Identify which cell holds the provided text, then report its (X, Y) central coordinate. 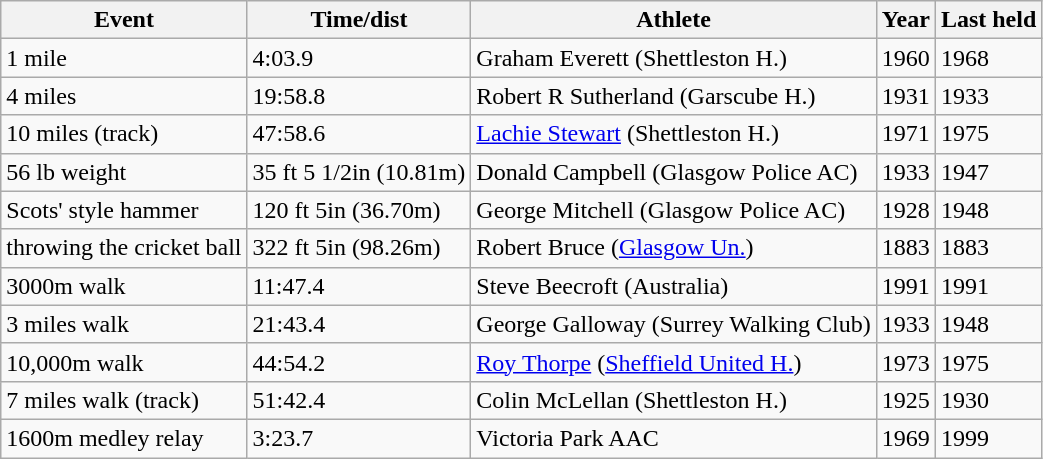
51:42.4 (359, 400)
1931 (906, 96)
Steve Beecroft (Australia) (674, 286)
47:58.6 (359, 134)
1947 (988, 172)
1968 (988, 58)
1 mile (124, 58)
Time/dist (359, 20)
11:47.4 (359, 286)
1930 (988, 400)
44:54.2 (359, 362)
Lachie Stewart (Shettleston H.) (674, 134)
1925 (906, 400)
Scots' style hammer (124, 210)
120 ft 5in (36.70m) (359, 210)
Event (124, 20)
7 miles walk (track) (124, 400)
21:43.4 (359, 324)
3:23.7 (359, 438)
1973 (906, 362)
Last held (988, 20)
322 ft 5in (98.26m) (359, 248)
Athlete (674, 20)
Victoria Park AAC (674, 438)
3000m walk (124, 286)
19:58.8 (359, 96)
throwing the cricket ball (124, 248)
George Galloway (Surrey Walking Club) (674, 324)
Robert R Sutherland (Garscube H.) (674, 96)
1999 (988, 438)
Roy Thorpe (Sheffield United H.) (674, 362)
4:03.9 (359, 58)
Robert Bruce (Glasgow Un.) (674, 248)
10 miles (track) (124, 134)
Graham Everett (Shettleston H.) (674, 58)
Donald Campbell (Glasgow Police AC) (674, 172)
1971 (906, 134)
56 lb weight (124, 172)
Year (906, 20)
1928 (906, 210)
35 ft 5 1/2in (10.81m) (359, 172)
1969 (906, 438)
4 miles (124, 96)
George Mitchell (Glasgow Police AC) (674, 210)
10,000m walk (124, 362)
Colin McLellan (Shettleston H.) (674, 400)
1600m medley relay (124, 438)
3 miles walk (124, 324)
1960 (906, 58)
